Determine the (x, y) coordinate at the center of the cell enclosing the given text.  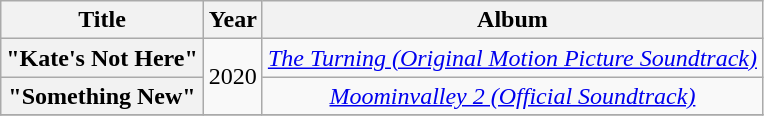
"Kate's Not Here" (102, 58)
The Turning (Original Motion Picture Soundtrack) (512, 58)
Album (512, 20)
Title (102, 20)
Year (232, 20)
"Something New" (102, 96)
Moominvalley 2 (Official Soundtrack) (512, 96)
2020 (232, 77)
